Detect which cell encompasses the target text, then output its (X, Y) center coordinate. 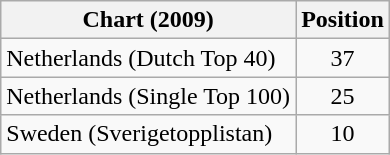
Chart (2009) (148, 20)
25 (343, 96)
37 (343, 58)
Sweden (Sverigetopplistan) (148, 134)
10 (343, 134)
Position (343, 20)
Netherlands (Dutch Top 40) (148, 58)
Netherlands (Single Top 100) (148, 96)
